For the text-containing cell, return its midpoint in [X, Y] coordinate format. 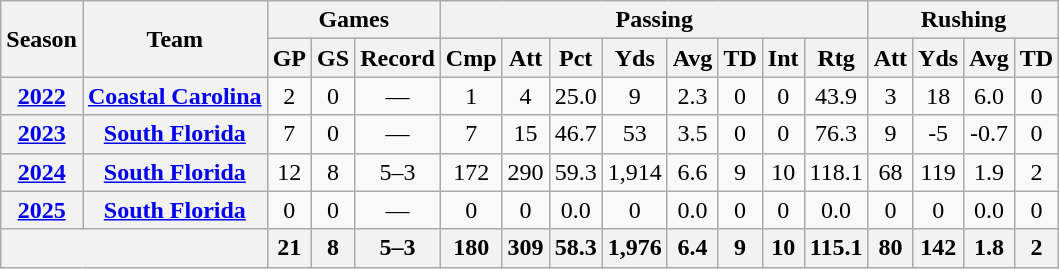
2.3 [692, 96]
Pct [576, 58]
142 [938, 248]
Team [174, 39]
Cmp [471, 58]
68 [890, 172]
Games [354, 20]
2024 [42, 172]
46.7 [576, 134]
6.6 [692, 172]
2022 [42, 96]
Record [398, 58]
53 [634, 134]
12 [289, 172]
3 [890, 96]
76.3 [836, 134]
Season [42, 39]
180 [471, 248]
-5 [938, 134]
115.1 [836, 248]
1,976 [634, 248]
119 [938, 172]
58.3 [576, 248]
15 [526, 134]
59.3 [576, 172]
172 [471, 172]
80 [890, 248]
43.9 [836, 96]
Rushing [964, 20]
GP [289, 58]
1 [471, 96]
118.1 [836, 172]
Int [783, 58]
309 [526, 248]
3.5 [692, 134]
25.0 [576, 96]
2023 [42, 134]
Rtg [836, 58]
-0.7 [990, 134]
4 [526, 96]
1,914 [634, 172]
2025 [42, 210]
290 [526, 172]
6.0 [990, 96]
GS [334, 58]
1.9 [990, 172]
1.8 [990, 248]
Passing [654, 20]
6.4 [692, 248]
18 [938, 96]
Coastal Carolina [174, 96]
21 [289, 248]
